Search for the cell housing the specified text and yield its (x, y) center coordinate. 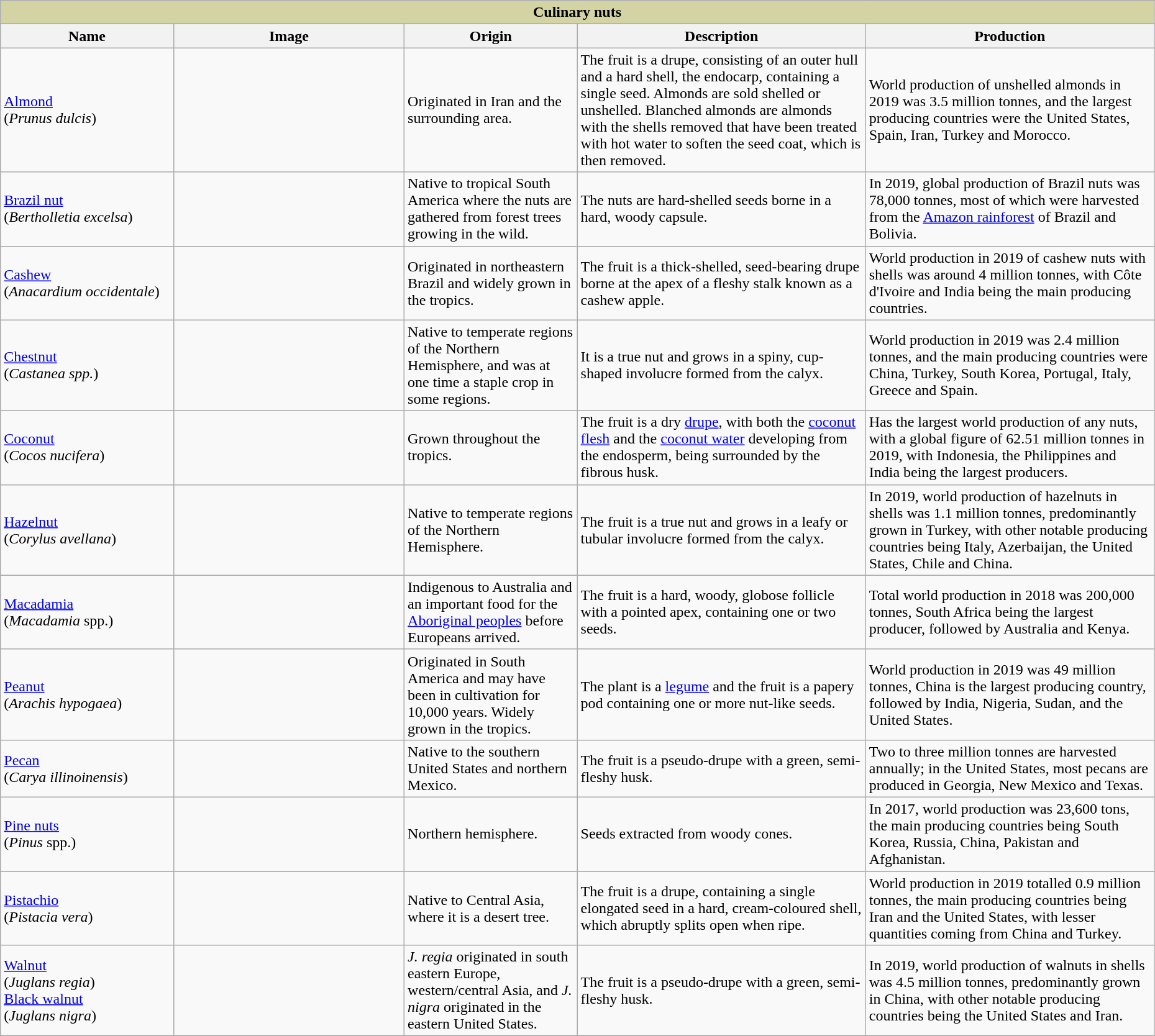
Originated in northeastern Brazil and widely grown in the tropics. (491, 283)
Almond (Prunus dulcis) (87, 110)
Chestnut (Castanea spp.) (87, 365)
Originated in Iran and the surrounding area. (491, 110)
Pine nuts (Pinus spp.) (87, 834)
The nuts are hard-shelled seeds borne in a hard, woody capsule. (721, 209)
Native to temperate regions of the Northern Hemisphere, and was at one time a staple crop in some regions. (491, 365)
Coconut (Cocos nucifera) (87, 447)
The fruit is a drupe, containing a single elongated seed in a hard, cream-coloured shell, which abruptly splits open when ripe. (721, 908)
Peanut (Arachis hypogaea) (87, 694)
The plant is a legume and the fruit is a papery pod containing one or more nut-like seeds. (721, 694)
Walnut (Juglans regia)Black walnut (Juglans nigra) (87, 991)
The fruit is a dry drupe, with both the coconut flesh and the coconut water developing from the endosperm, being surrounded by the fibrous husk. (721, 447)
Origin (491, 36)
In 2017, world production was 23,600 tons, the main producing countries being South Korea, Russia, China, Pakistan and Afghanistan. (1010, 834)
World production in 2019 was 49 million tonnes, China is the largest producing country, followed by India, Nigeria, Sudan, and the United States. (1010, 694)
Native to the southern United States and northern Mexico. (491, 768)
Culinary nuts (578, 12)
Originated in South America and may have been in cultivation for 10,000 years. Widely grown in the tropics. (491, 694)
Northern hemisphere. (491, 834)
Indigenous to Australia and an important food for the Aboriginal peoples before Europeans arrived. (491, 612)
J. regia originated in south eastern Europe, western/central Asia, and J. nigra originated in the eastern United States. (491, 991)
Cashew (Anacardium occidentale) (87, 283)
Image (288, 36)
Description (721, 36)
Name (87, 36)
Total world production in 2018 was 200,000 tonnes, South Africa being the largest producer, followed by Australia and Kenya. (1010, 612)
Brazil nut (Bertholletia excelsa) (87, 209)
Production (1010, 36)
Native to Central Asia, where it is a desert tree. (491, 908)
Two to three million tonnes are harvested annually; in the United States, most pecans are produced in Georgia, New Mexico and Texas. (1010, 768)
World production in 2019 was 2.4 million tonnes, and the main producing countries were China, Turkey, South Korea, Portugal, Italy, Greece and Spain. (1010, 365)
It is a true nut and grows in a spiny, cup-shaped involucre formed from the calyx. (721, 365)
Native to temperate regions of the Northern Hemisphere. (491, 530)
Seeds extracted from woody cones. (721, 834)
The fruit is a true nut and grows in a leafy or tubular involucre formed from the calyx. (721, 530)
Hazelnut (Corylus avellana) (87, 530)
Native to tropical South America where the nuts are gathered from forest trees growing in the wild. (491, 209)
Pistachio (Pistacia vera) (87, 908)
World production in 2019 of cashew nuts with shells was around 4 million tonnes, with Côte d'Ivoire and India being the main producing countries. (1010, 283)
Macadamia (Macadamia spp.) (87, 612)
The fruit is a thick-shelled, seed-bearing drupe borne at the apex of a fleshy stalk known as a cashew apple. (721, 283)
Pecan (Carya illinoinensis) (87, 768)
The fruit is a hard, woody, globose follicle with a pointed apex, containing one or two seeds. (721, 612)
Grown throughout the tropics. (491, 447)
In 2019, global production of Brazil nuts was 78,000 tonnes, most of which were harvested from the Amazon rainforest of Brazil and Bolivia. (1010, 209)
